Output the [X, Y] coordinate of the center of the cell containing the given text.  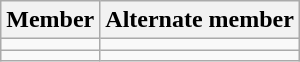
Alternate member [200, 20]
Member [50, 20]
